Return [X, Y] of the center of cell containing provided text 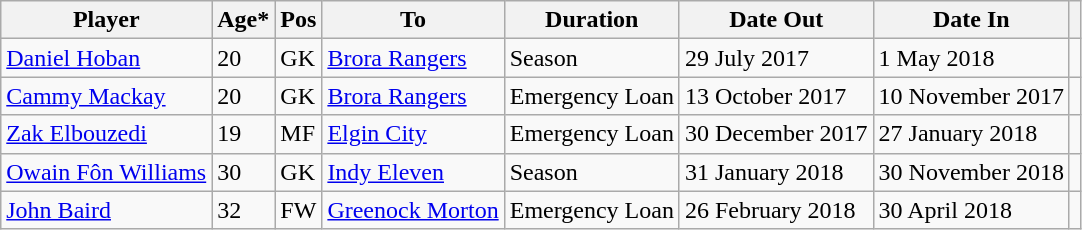
29 July 2017 [776, 58]
Date In [971, 20]
1 May 2018 [971, 58]
Duration [592, 20]
Elgin City [413, 134]
30 April 2018 [971, 210]
Date Out [776, 20]
10 November 2017 [971, 96]
32 [244, 210]
31 January 2018 [776, 172]
MF [298, 134]
To [413, 20]
Owain Fôn Williams [106, 172]
30 December 2017 [776, 134]
Age* [244, 20]
27 January 2018 [971, 134]
30 November 2018 [971, 172]
Pos [298, 20]
30 [244, 172]
John Baird [106, 210]
Zak Elbouzedi [106, 134]
Cammy Mackay [106, 96]
19 [244, 134]
13 October 2017 [776, 96]
FW [298, 210]
Greenock Morton [413, 210]
26 February 2018 [776, 210]
Indy Eleven [413, 172]
Player [106, 20]
Daniel Hoban [106, 58]
